Identify which cell holds the provided text, then report its [x, y] central coordinate. 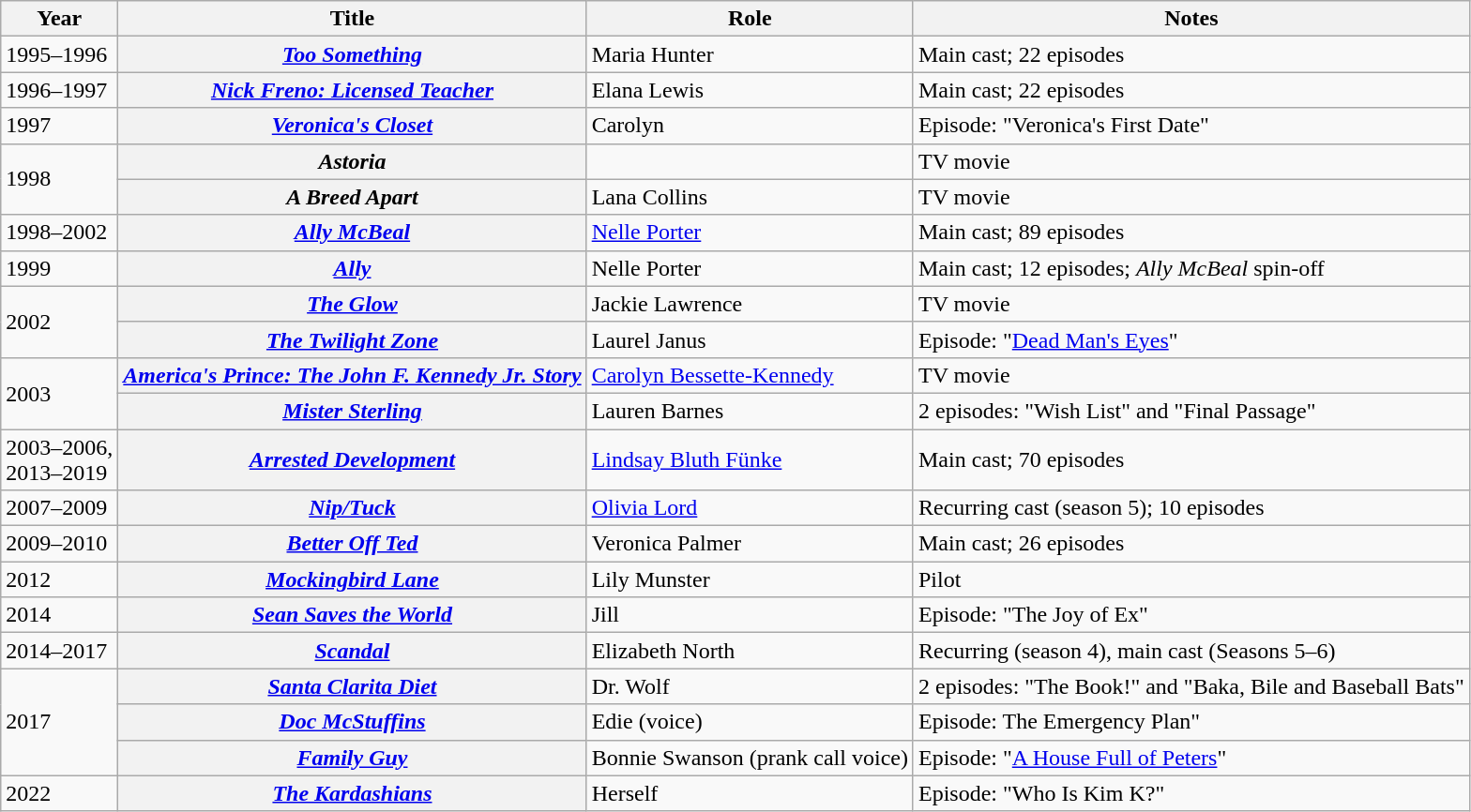
Nick Freno: Licensed Teacher [353, 90]
Role [750, 19]
Dr. Wolf [750, 686]
Jackie Lawrence [750, 304]
Sean Saves the World [353, 615]
2014–2017 [60, 651]
A Breed Apart [353, 197]
Recurring (season 4), main cast (Seasons 5–6) [1191, 651]
Maria Hunter [750, 54]
Main cast; 70 episodes [1191, 459]
2012 [60, 579]
Better Off Ted [353, 544]
Herself [750, 793]
Elizabeth North [750, 651]
2007–2009 [60, 508]
Episode: The Emergency Plan" [1191, 722]
America's Prince: The John F. Kennedy Jr. Story [353, 375]
Bonnie Swanson (prank call voice) [750, 758]
Edie (voice) [750, 722]
Olivia Lord [750, 508]
2009–2010 [60, 544]
Carolyn [750, 126]
2017 [60, 722]
Ally McBeal [353, 233]
Astoria [353, 161]
Lauren Barnes [750, 411]
2002 [60, 322]
Main cast; 12 episodes; Ally McBeal spin-off [1191, 268]
1998 [60, 179]
2014 [60, 615]
Jill [750, 615]
Episode: "The Joy of Ex" [1191, 615]
1999 [60, 268]
1996–1997 [60, 90]
Episode: "Veronica's First Date" [1191, 126]
Ally [353, 268]
Lindsay Bluth Fünke [750, 459]
Scandal [353, 651]
Lana Collins [750, 197]
Episode: "A House Full of Peters" [1191, 758]
Notes [1191, 19]
Arrested Development [353, 459]
2022 [60, 793]
Veronica Palmer [750, 544]
2 episodes: "Wish List" and "Final Passage" [1191, 411]
The Twilight Zone [353, 339]
The Kardashians [353, 793]
Mister Sterling [353, 411]
1995–1996 [60, 54]
Episode: "Who Is Kim K?" [1191, 793]
Veronica's Closet [353, 126]
Main cast; 26 episodes [1191, 544]
Doc McStuffins [353, 722]
Recurring cast (season 5); 10 episodes [1191, 508]
2003–2006,2013–2019 [60, 459]
1997 [60, 126]
Episode: "Dead Man's Eyes" [1191, 339]
Too Something [353, 54]
Family Guy [353, 758]
Lily Munster [750, 579]
Laurel Janus [750, 339]
Nip/Tuck [353, 508]
Santa Clarita Diet [353, 686]
2003 [60, 393]
2 episodes: "The Book!" and "Baka, Bile and Baseball Bats" [1191, 686]
Pilot [1191, 579]
Year [60, 19]
Title [353, 19]
1998–2002 [60, 233]
The Glow [353, 304]
Mockingbird Lane [353, 579]
Elana Lewis [750, 90]
Main cast; 89 episodes [1191, 233]
Carolyn Bessette-Kennedy [750, 375]
